Return the (x, y) coordinate for the center point of the cell that contains the specified text.  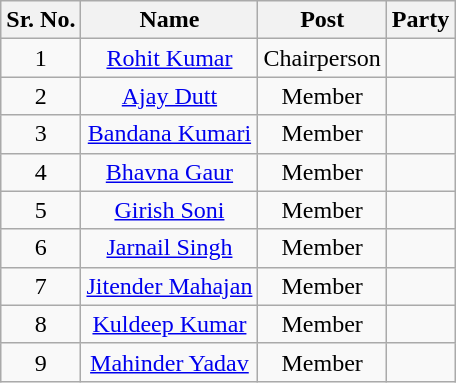
9 (41, 362)
1 (41, 58)
Kuldeep Kumar (170, 324)
2 (41, 96)
Girish Soni (170, 210)
Jitender Mahajan (170, 286)
Mahinder Yadav (170, 362)
Name (170, 20)
6 (41, 248)
Sr. No. (41, 20)
Party (420, 20)
Bhavna Gaur (170, 172)
Jarnail Singh (170, 248)
4 (41, 172)
8 (41, 324)
Chairperson (322, 58)
Post (322, 20)
3 (41, 134)
Ajay Dutt (170, 96)
Rohit Kumar (170, 58)
7 (41, 286)
5 (41, 210)
Bandana Kumari (170, 134)
